Search for the cell housing the specified text and yield its [X, Y] center coordinate. 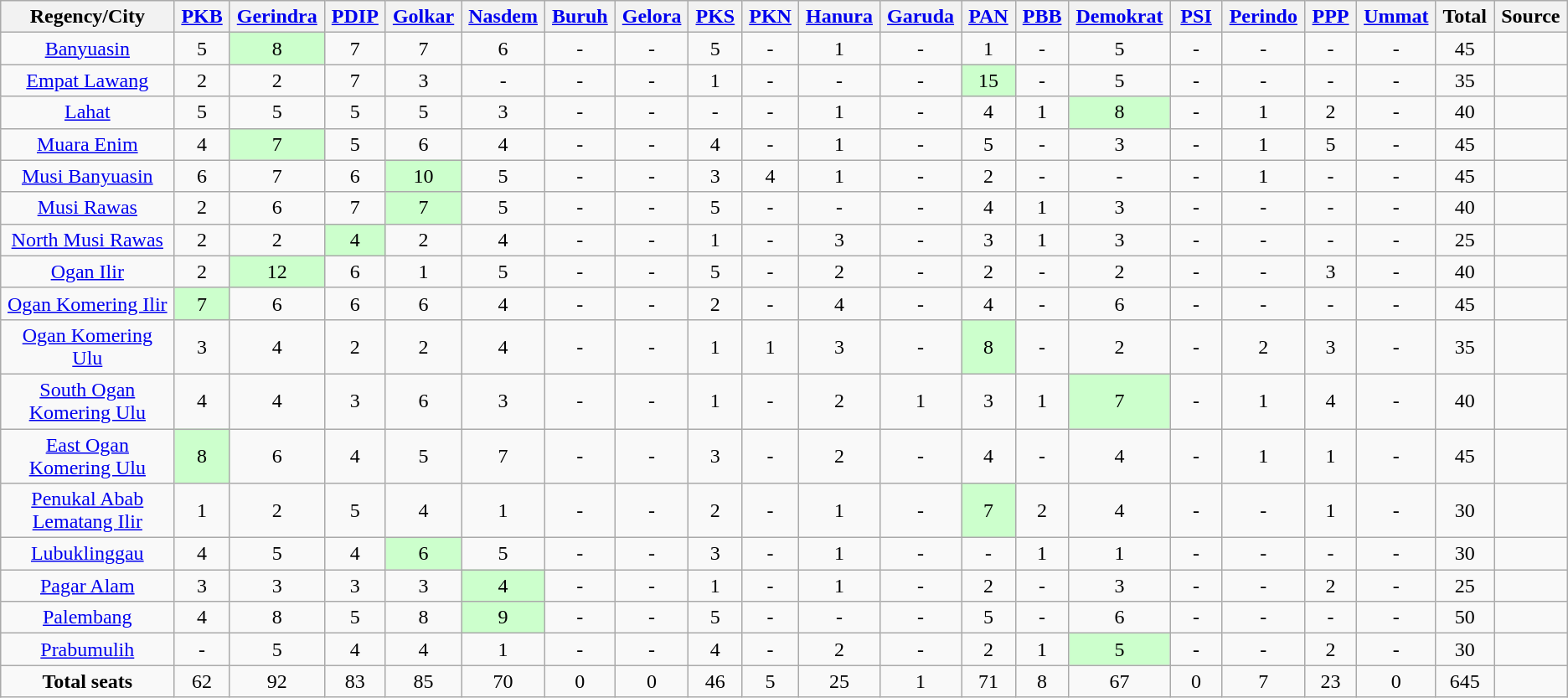
Penukal Abab Lematang Ilir [87, 511]
Regency/City [87, 17]
92 [276, 681]
PDIP [355, 17]
Garuda [921, 17]
Gerindra [276, 17]
Hanura [839, 17]
Golkar [423, 17]
83 [355, 681]
PKS [715, 17]
645 [1465, 681]
Empat Lawang [87, 80]
Buruh [580, 17]
12 [276, 271]
67 [1119, 681]
PAN [988, 17]
71 [988, 681]
Ogan Ilir [87, 271]
Demokrat [1119, 17]
50 [1465, 618]
Lahat [87, 112]
Total seats [87, 681]
62 [202, 681]
North Musi Rawas [87, 240]
23 [1330, 681]
10 [423, 176]
85 [423, 681]
Nasdem [503, 17]
Pagar Alam [87, 586]
Total [1465, 17]
Lubuklinggau [87, 554]
Ogan Komering Ulu [87, 347]
15 [988, 80]
Source [1531, 17]
PSI [1196, 17]
Perindo [1263, 17]
PBB [1042, 17]
46 [715, 681]
Musi Rawas [87, 208]
South Ogan Komering Ulu [87, 401]
Prabumulih [87, 649]
PPP [1330, 17]
9 [503, 618]
PKN [771, 17]
70 [503, 681]
East Ogan Komering Ulu [87, 456]
Ummat [1396, 17]
Gelora [652, 17]
PKB [202, 17]
Musi Banyuasin [87, 176]
Palembang [87, 618]
Muara Enim [87, 144]
Banyuasin [87, 49]
Ogan Komering Ilir [87, 303]
